Pinpoint the cell where the given text exists, returning its [x, y] midpoint coordinate. 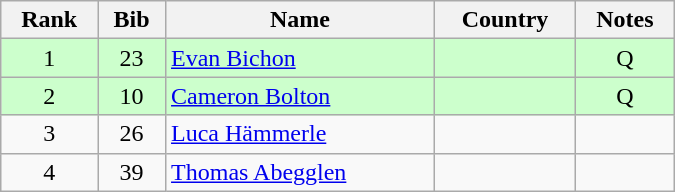
Notes [624, 20]
3 [50, 134]
Thomas Abegglen [300, 172]
4 [50, 172]
Rank [50, 20]
39 [132, 172]
Name [300, 20]
10 [132, 96]
Country [504, 20]
23 [132, 58]
2 [50, 96]
Luca Hämmerle [300, 134]
Evan Bichon [300, 58]
1 [50, 58]
Bib [132, 20]
Cameron Bolton [300, 96]
26 [132, 134]
